Determine the [X, Y] coordinate at the center of the cell enclosing the given text.  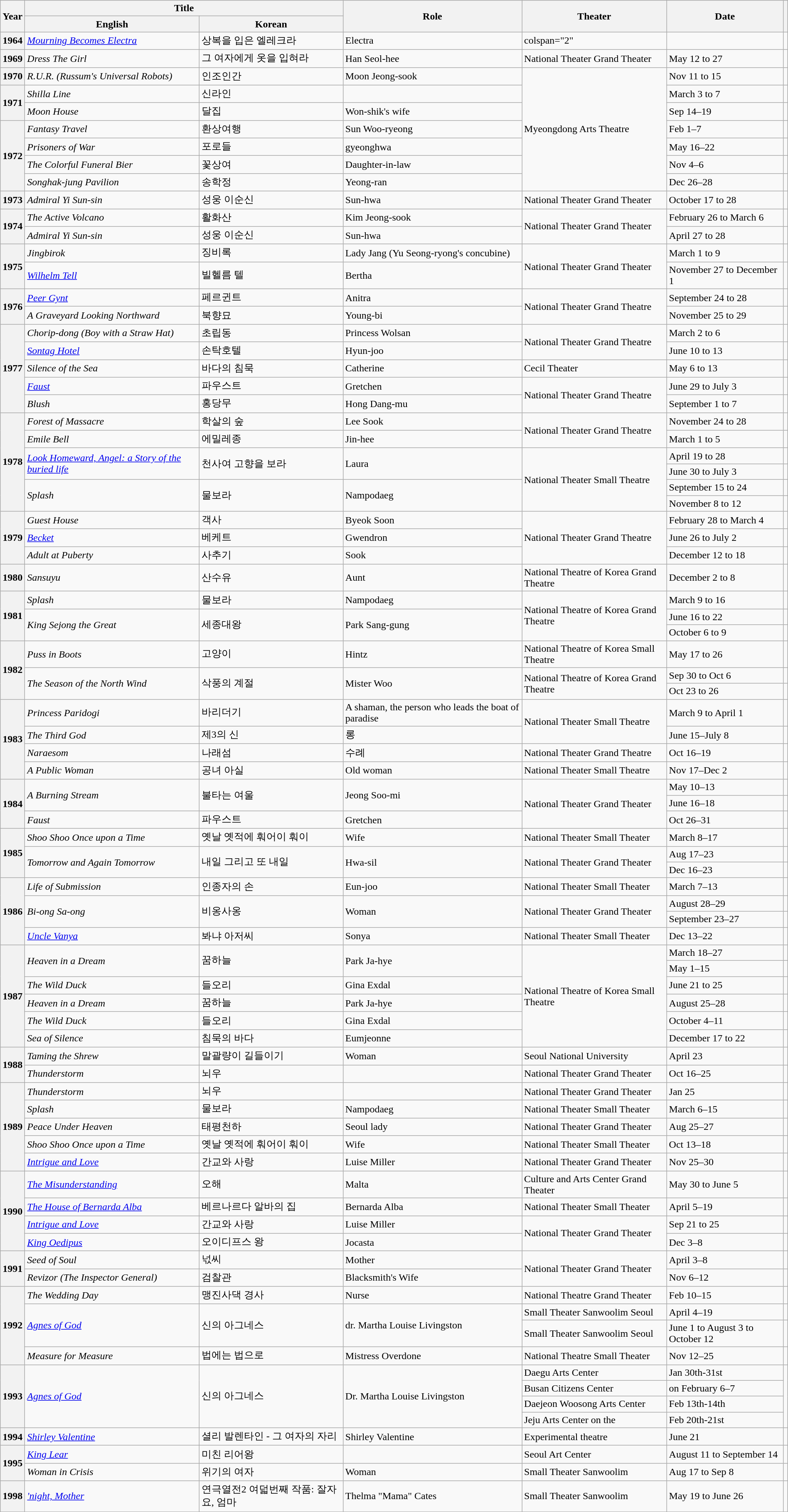
August 25–28 [725, 1003]
1995 [12, 1463]
Yeong-ran [432, 182]
Won-shik's wife [432, 111]
Silence of the Sea [112, 369]
Oct 16–19 [725, 753]
삭풍의 계절 [271, 683]
Shilla Line [112, 94]
홍당무 [271, 404]
1973 [12, 200]
Jin-hee [432, 439]
April 27 to 28 [725, 235]
검찰관 [271, 1278]
King Lear [112, 1455]
Feb 1–7 [725, 130]
Culture and Arts Center Grand Theater [594, 1185]
September 24 to 28 [725, 297]
객사 [271, 520]
April 4–19 [725, 1312]
북향묘 [271, 316]
맹진사댁 경사 [271, 1295]
Aug 25–27 [725, 1127]
손탁호텔 [271, 351]
초립동 [271, 333]
페르귄트 [271, 297]
제3의 신 [271, 735]
The Third God [112, 735]
Mistress Overdone [432, 1356]
February 28 to March 4 [725, 520]
베케트 [271, 538]
침묵의 바다 [271, 1038]
Sook [432, 556]
May 16–22 [725, 147]
Seoul lady [432, 1127]
Feb 20th-21st [725, 1420]
Bertha [432, 275]
Jeju Arts Center on the [594, 1420]
September 1 to 7 [725, 404]
오이디프스 왕 [271, 1242]
A Graveyard Looking Northward [112, 316]
1990 [12, 1211]
바다의 침묵 [271, 369]
Gwendron [432, 538]
colspan="2" [594, 41]
August 28–29 [725, 903]
꽃상여 [271, 164]
dr. Martha Louise Livingston [432, 1325]
Princess Wolsan [432, 333]
인종자의 손 [271, 886]
포로들 [271, 147]
November 27 to December 1 [725, 275]
학살의 숲 [271, 421]
Electra [432, 41]
Aug 17–23 [725, 854]
1982 [12, 670]
March 8–17 [725, 837]
1984 [12, 804]
Hwa-sil [432, 862]
Busan Citizens Center [594, 1388]
Moon Jeong-sook [432, 76]
April 23 [725, 1056]
1988 [12, 1065]
Measure for Measure [112, 1356]
Guest House [112, 520]
Oct 23 to 26 [725, 691]
Anitra [432, 297]
신라인 [271, 94]
Fantasy Travel [112, 130]
1969 [12, 58]
September 23–27 [725, 919]
on February 6–7 [725, 1388]
Hyun-joo [432, 351]
Songhak-jung Pavilion [112, 182]
May 10–13 [725, 787]
1978 [12, 462]
활화산 [271, 218]
June 21 [725, 1436]
징비록 [271, 253]
Seoul National University [594, 1056]
Hong Dang-mu [432, 404]
환상여행 [271, 130]
December 12 to 18 [725, 556]
Byeok Soon [432, 520]
Sep 14–19 [725, 111]
Role [432, 16]
March 3 to 7 [725, 94]
Dec 16–23 [725, 870]
1994 [12, 1436]
Feb 13th-14th [725, 1404]
1972 [12, 156]
Kim Jeong-sook [432, 218]
Jingbirok [112, 253]
Thelma "Mama" Cates [432, 1496]
1975 [12, 267]
November 25 to 29 [725, 316]
Sontag Hotel [112, 351]
Puss in Boots [112, 654]
April 19 to 28 [725, 456]
National Theatre Small Theater [594, 1356]
1981 [12, 616]
Peace Under Heaven [112, 1127]
Wilhelm Tell [112, 275]
1980 [12, 577]
Peer Gynt [112, 297]
October 4–11 [725, 1021]
에밀레종 [271, 439]
Emile Bell [112, 439]
Look Homeward, Angel: a Story of the buried life [112, 464]
바리더기 [271, 713]
Laura [432, 464]
Mourning Becomes Electra [112, 41]
Oct 13–18 [725, 1145]
March 9 to April 1 [725, 713]
1986 [12, 911]
Old woman [432, 770]
The Wedding Day [112, 1295]
June 29 to July 3 [725, 386]
셜리 발렌타인 - 그 여자의 자리 [271, 1436]
Jan 30th-31st [725, 1372]
Tomorrow and Again Tomorrow [112, 862]
Moon House [112, 111]
March 2 to 6 [725, 333]
1992 [12, 1325]
June 26 to July 2 [725, 538]
Oct 26–31 [725, 820]
1970 [12, 76]
수례 [432, 753]
'night, Mother [112, 1496]
A shaman, the person who leads the boat of paradise [432, 713]
Daegu Arts Center [594, 1372]
Nov 4–6 [725, 164]
1976 [12, 307]
Sep 21 to 25 [725, 1225]
천사여 고향을 보라 [271, 464]
Princess Paridogi [112, 713]
March 18–27 [725, 953]
The Season of the North Wind [112, 683]
Nov 17–Dec 2 [725, 770]
Sea of Silence [112, 1038]
Dec 3–8 [725, 1242]
Mister Woo [432, 683]
Uncle Vanya [112, 936]
December 2 to 8 [725, 577]
May 12 to 27 [725, 58]
Chorip-dong (Boy with a Straw Hat) [112, 333]
March 7–13 [725, 886]
March 9 to 16 [725, 600]
Hintz [432, 654]
1987 [12, 996]
March 1 to 9 [725, 253]
법에는 법으로 [271, 1356]
The Misunderstanding [112, 1185]
June 1 to August 3 to October 12 [725, 1333]
상복을 입은 엘레크라 [271, 41]
1971 [12, 103]
송학정 [271, 182]
그 여자에게 옷을 입혀라 [271, 58]
1974 [12, 226]
Date [725, 16]
Blush [112, 404]
빌헬름 텔 [271, 275]
내일 그리고 또 내일 [271, 862]
Jeong Soo-mi [432, 795]
Sansuyu [112, 577]
넋씨 [271, 1260]
Nov 6–12 [725, 1278]
June 10 to 13 [725, 351]
Eun-joo [432, 886]
December 17 to 22 [725, 1038]
Experimental theatre [594, 1436]
말괄량이 길들이기 [271, 1056]
1998 [12, 1496]
The House of Bernarda Alba [112, 1207]
April 3–8 [725, 1260]
R.U.R. (Russum's Universal Robots) [112, 76]
비옹사옹 [271, 911]
King Oedipus [112, 1242]
June 30 to July 3 [725, 471]
August 11 to September 14 [725, 1455]
National Theatre Grand Theater [594, 1295]
Revizor (The Inspector General) [112, 1278]
English [112, 24]
1977 [12, 368]
October 17 to 28 [725, 200]
Aug 17 to Sep 8 [725, 1472]
Han Seol-hee [432, 58]
Jan 25 [725, 1092]
1989 [12, 1127]
June 16 to 22 [725, 617]
June 16–18 [725, 803]
공녀 아실 [271, 770]
Dr. Martha Louise Livingston [432, 1396]
Nov 11 to 15 [725, 76]
November 24 to 28 [725, 421]
Sonya [432, 936]
Young-bi [432, 316]
Korean [271, 24]
May 6 to 13 [725, 369]
Naraesom [112, 753]
Blacksmith's Wife [432, 1278]
Bi-ong Sa-ong [112, 911]
세종대왕 [271, 625]
March 6–15 [725, 1109]
1979 [12, 538]
May 30 to June 5 [725, 1185]
불타는 여울 [271, 795]
Theater [594, 16]
Dec 26–28 [725, 182]
미친 리어왕 [271, 1455]
봐냐 아저씨 [271, 936]
November 8 to 12 [725, 503]
Eumjeonne [432, 1038]
롱 [432, 735]
Nov 12–25 [725, 1356]
June 15–July 8 [725, 735]
태평천하 [271, 1127]
The Active Volcano [112, 218]
Lee Sook [432, 421]
A Public Woman [112, 770]
Adult at Puberty [112, 556]
1985 [12, 853]
Nurse [432, 1295]
사추기 [271, 556]
Malta [432, 1185]
Nov 25–30 [725, 1162]
Seed of Soul [112, 1260]
Myeongdong Arts Theatre [594, 129]
A Burning Stream [112, 795]
Bernarda Alba [432, 1207]
June 21 to 25 [725, 985]
Becket [112, 538]
Dec 13–22 [725, 936]
May 1–15 [725, 969]
Woman in Crisis [112, 1472]
Mother [432, 1260]
Taming the Shrew [112, 1056]
Oct 16–25 [725, 1074]
연극열전2 여덟번째 작품: 잘자요, 엄마 [271, 1496]
King Sejong the Great [112, 625]
The Colorful Funeral Bier [112, 164]
Aunt [432, 577]
인조인간 [271, 76]
Park Sang-gung [432, 625]
고양이 [271, 654]
위기의 여자 [271, 1472]
Title [184, 8]
Lady Jang (Yu Seong-ryong's concubine) [432, 253]
gyeonghwa [432, 147]
산수유 [271, 577]
Life of Submission [112, 886]
오해 [271, 1185]
Sep 30 to Oct 6 [725, 675]
Jocasta [432, 1242]
Prisoners of War [112, 147]
September 15 to 24 [725, 487]
May 19 to June 26 [725, 1496]
1964 [12, 41]
Feb 10–15 [725, 1295]
Year [12, 16]
1991 [12, 1269]
April 5–19 [725, 1207]
October 6 to 9 [725, 633]
베르나르다 알바의 집 [271, 1207]
May 17 to 26 [725, 654]
1993 [12, 1396]
Daejeon Woosong Arts Center [594, 1404]
나래섬 [271, 753]
Catherine [432, 369]
1983 [12, 739]
March 1 to 5 [725, 439]
Sun Woo-ryeong [432, 130]
Seoul Art Center [594, 1455]
Daughter-in-law [432, 164]
Dress The Girl [112, 58]
달집 [271, 111]
Cecil Theater [594, 369]
February 26 to March 6 [725, 218]
Forest of Massacre [112, 421]
